For the text-containing cell, return its midpoint in (x, y) coordinate format. 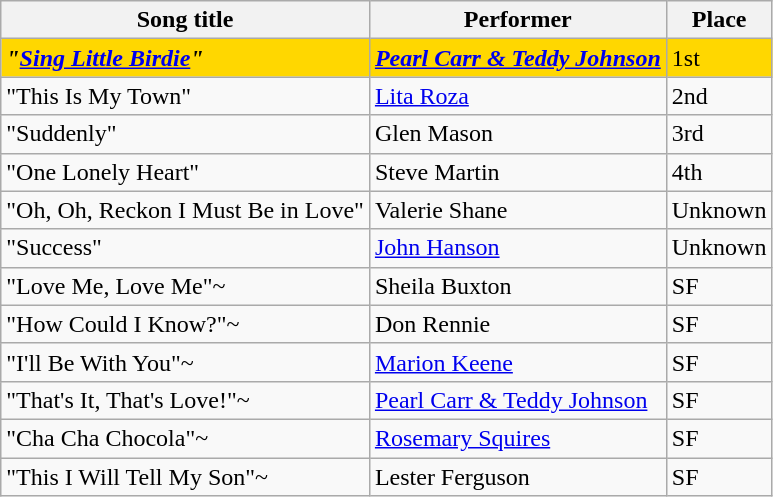
Glen Mason (518, 134)
Marion Keene (518, 362)
"How Could I Know?"~ (186, 324)
Sheila Buxton (518, 286)
2nd (719, 96)
Performer (518, 20)
Place (719, 20)
"Oh, Oh, Reckon I Must Be in Love" (186, 210)
"Cha Cha Chocola"~ (186, 438)
"I'll Be With You"~ (186, 362)
"That's It, That's Love!"~ (186, 400)
4th (719, 172)
"Love Me, Love Me"~ (186, 286)
Don Rennie (518, 324)
"One Lonely Heart" (186, 172)
"Suddenly" (186, 134)
Lester Ferguson (518, 477)
"This Is My Town" (186, 96)
"Success" (186, 248)
Steve Martin (518, 172)
3rd (719, 134)
John Hanson (518, 248)
Rosemary Squires (518, 438)
"Sing Little Birdie" (186, 58)
Valerie Shane (518, 210)
Lita Roza (518, 96)
1st (719, 58)
"This I Will Tell My Son"~ (186, 477)
Song title (186, 20)
